Identify which cell holds the provided text, then report its [x, y] central coordinate. 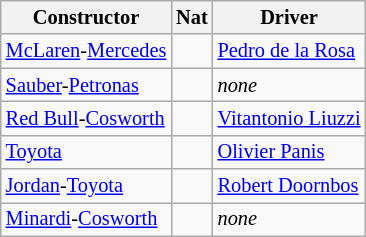
Minardi-Cosworth [86, 219]
Constructor [86, 17]
Driver [290, 17]
Vitantonio Liuzzi [290, 118]
Nat [192, 17]
Red Bull-Cosworth [86, 118]
Robert Doornbos [290, 186]
McLaren-Mercedes [86, 51]
Sauber-Petronas [86, 85]
Toyota [86, 152]
Jordan-Toyota [86, 186]
Olivier Panis [290, 152]
Pedro de la Rosa [290, 51]
